For the text-containing cell, return its midpoint in [x, y] coordinate format. 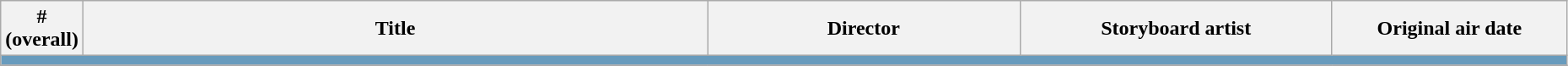
Title [395, 29]
Original air date [1449, 29]
#(overall) [42, 29]
Storyboard artist [1176, 29]
Director [864, 29]
